Detect which cell encompasses the target text, then output its [X, Y] center coordinate. 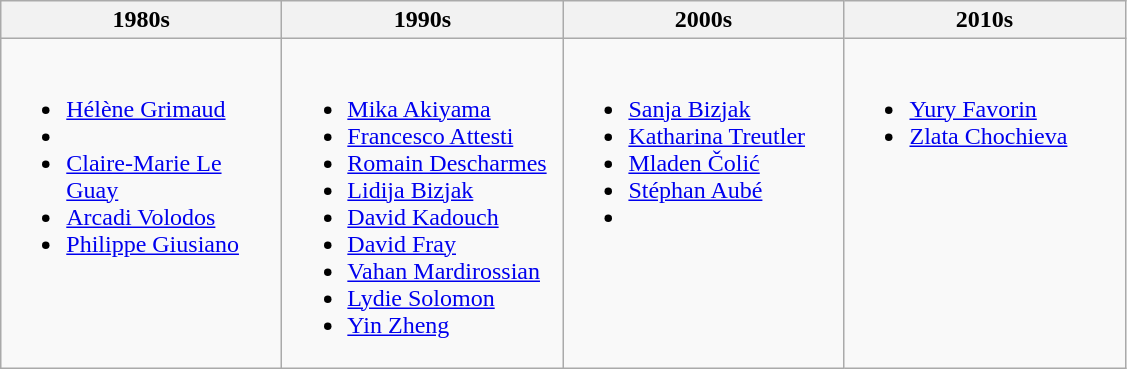
Mika AkiyamaFrancesco AttestiRomain DescharmesLidija BizjakDavid KadouchDavid FrayVahan MardirossianLydie SolomonYin Zheng [422, 204]
Yury FavorinZlata Chochieva [984, 204]
Sanja BizjakKatharina TreutlerMladen ČolićStéphan Aubé [704, 204]
1980s [142, 20]
2000s [704, 20]
1990s [422, 20]
2010s [984, 20]
Hélène GrimaudClaire-Marie Le GuayArcadi VolodosPhilippe Giusiano [142, 204]
